Determine the [x, y] coordinate at the center of the cell enclosing the given text.  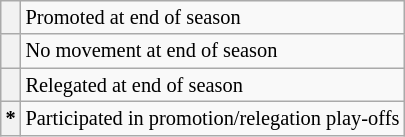
Participated in promotion/relegation play-offs [213, 118]
No movement at end of season [213, 51]
Relegated at end of season [213, 85]
* [11, 118]
Promoted at end of season [213, 17]
